Search for the cell housing the specified text and yield its [X, Y] center coordinate. 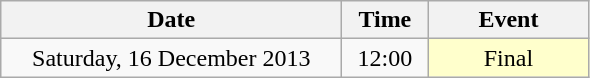
Event [508, 20]
Date [172, 20]
Final [508, 58]
12:00 [385, 58]
Saturday, 16 December 2013 [172, 58]
Time [385, 20]
